From the cell containing the given text, extract its center point as [x, y] coordinate. 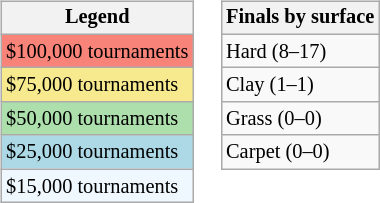
$75,000 tournaments [97, 85]
$15,000 tournaments [97, 186]
Legend [97, 18]
Clay (1–1) [300, 85]
Finals by surface [300, 18]
Hard (8–17) [300, 51]
$100,000 tournaments [97, 51]
Carpet (0–0) [300, 152]
Grass (0–0) [300, 119]
$25,000 tournaments [97, 152]
$50,000 tournaments [97, 119]
